Identify which cell holds the provided text, then report its (X, Y) central coordinate. 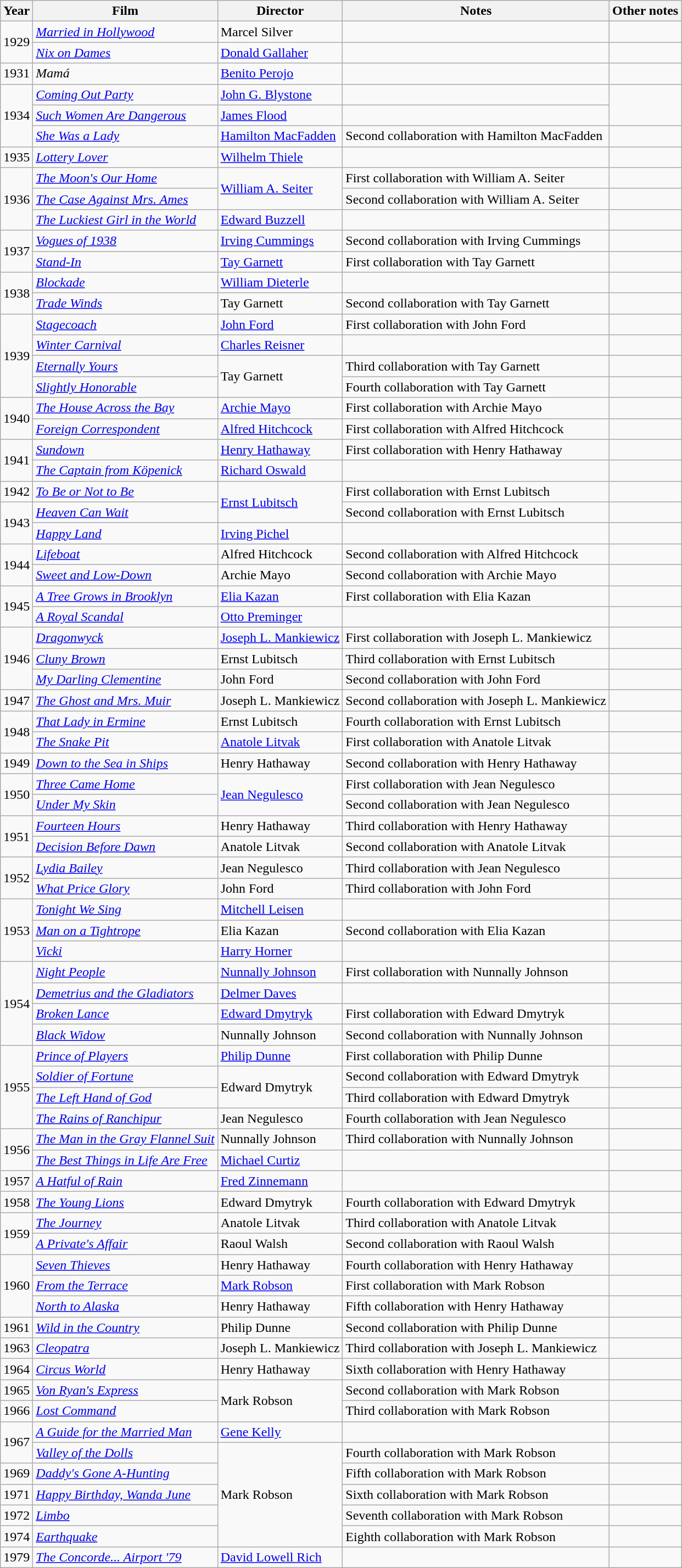
Third collaboration with Anatole Litvak (476, 1223)
First collaboration with Mark Robson (476, 1286)
1956 (16, 1150)
1949 (16, 763)
1929 (16, 42)
1961 (16, 1328)
1946 (16, 659)
First collaboration with Archie Mayo (476, 408)
1958 (16, 1202)
1974 (16, 1536)
1944 (16, 564)
Sweet and Low-Down (125, 575)
Otto Preminger (280, 617)
Under My Skin (125, 805)
1979 (16, 1557)
Mamá (125, 74)
Third collaboration with Joseph L. Mankiewicz (476, 1348)
Fourth collaboration with Jean Negulesco (476, 1118)
The Ghost and Mrs. Muir (125, 701)
Benito Perojo (280, 74)
Second collaboration with Nunnally Johnson (476, 1035)
First collaboration with Jean Negulesco (476, 784)
Fourteen Hours (125, 826)
Limbo (125, 1515)
First collaboration with Philip Dunne (476, 1056)
Stagecoach (125, 324)
1943 (16, 523)
Irving Cummings (280, 240)
1935 (16, 157)
Such Women Are Dangerous (125, 115)
Earthquake (125, 1536)
Third collaboration with Nunnally Johnson (476, 1139)
The Journey (125, 1223)
1965 (16, 1390)
First collaboration with Anatole Litvak (476, 742)
1953 (16, 930)
1972 (16, 1515)
Third collaboration with Ernst Lubitsch (476, 659)
Dragonwyck (125, 638)
Second collaboration with Henry Hathaway (476, 763)
Second collaboration with Philip Dunne (476, 1328)
Fifth collaboration with Henry Hathaway (476, 1307)
1964 (16, 1369)
Third collaboration with Jean Negulesco (476, 867)
North to Alaska (125, 1307)
What Price Glory (125, 888)
Seven Thieves (125, 1264)
The Young Lions (125, 1202)
My Darling Clementine (125, 680)
Edward Buzzell (280, 220)
Second collaboration with Raoul Walsh (476, 1244)
1939 (16, 356)
Foreign Correspondent (125, 429)
Second collaboration with Jean Negulesco (476, 805)
William Dieterle (280, 283)
1931 (16, 74)
Trade Winds (125, 304)
From the Terrace (125, 1286)
Lydia Bailey (125, 867)
1937 (16, 251)
Second collaboration with Alfred Hitchcock (476, 554)
1940 (16, 418)
Lifeboat (125, 554)
Man on a Tightrope (125, 931)
Second collaboration with Joseph L. Mankiewicz (476, 701)
Year (16, 11)
Wilhelm Thiele (280, 157)
The House Across the Bay (125, 408)
The Case Against Mrs. Ames (125, 199)
Heaven Can Wait (125, 512)
1963 (16, 1348)
James Flood (280, 115)
Third collaboration with Edward Dmytryk (476, 1097)
1934 (16, 115)
1936 (16, 199)
A Royal Scandal (125, 617)
Second collaboration with Elia Kazan (476, 931)
Demetrius and the Gladiators (125, 993)
First collaboration with John Ford (476, 324)
Sixth collaboration with Mark Robson (476, 1494)
Raoul Walsh (280, 1244)
Second collaboration with John Ford (476, 680)
Fifth collaboration with Mark Robson (476, 1474)
The Rains of Ranchipur (125, 1118)
Film (125, 11)
Fourth collaboration with Tay Garnett (476, 387)
Fourth collaboration with Mark Robson (476, 1453)
Eighth collaboration with Mark Robson (476, 1536)
Charles Reisner (280, 345)
David Lowell Rich (280, 1557)
Circus World (125, 1369)
Valley of the Dolls (125, 1453)
Third collaboration with Mark Robson (476, 1411)
Other notes (645, 11)
Down to the Sea in Ships (125, 763)
Delmer Daves (280, 993)
Blockade (125, 283)
Prince of Players (125, 1056)
1966 (16, 1411)
Black Widow (125, 1035)
1942 (16, 491)
Coming Out Party (125, 94)
Eternally Yours (125, 366)
Fred Zinnemann (280, 1181)
First collaboration with Ernst Lubitsch (476, 491)
1945 (16, 606)
The Man in the Gray Flannel Suit (125, 1139)
Irving Pichel (280, 533)
The Concorde... Airport '79 (125, 1557)
The Snake Pit (125, 742)
Fourth collaboration with Henry Hathaway (476, 1264)
Third collaboration with Tay Garnett (476, 366)
Michael Curtiz (280, 1160)
1971 (16, 1494)
Sundown (125, 450)
Winter Carnival (125, 345)
Night People (125, 972)
That Lady in Ermine (125, 721)
1967 (16, 1442)
A Guide for the Married Man (125, 1432)
1959 (16, 1233)
Donald Gallaher (280, 53)
Fourth collaboration with Ernst Lubitsch (476, 721)
Three Came Home (125, 784)
First collaboration with Elia Kazan (476, 596)
Notes (476, 11)
Happy Birthday, Wanda June (125, 1494)
Gene Kelly (280, 1432)
She Was a Lady (125, 136)
1954 (16, 1004)
Stand-In (125, 262)
Second collaboration with Tay Garnett (476, 304)
Daddy's Gone A-Hunting (125, 1474)
1938 (16, 293)
First collaboration with Henry Hathaway (476, 450)
Sixth collaboration with Henry Hathaway (476, 1369)
A Private's Affair (125, 1244)
First collaboration with Edward Dmytryk (476, 1014)
Second collaboration with Mark Robson (476, 1390)
Fourth collaboration with Edward Dmytryk (476, 1202)
Richard Oswald (280, 471)
Director (280, 11)
A Hatful of Rain (125, 1181)
First collaboration with William A. Seiter (476, 178)
Second collaboration with Ernst Lubitsch (476, 512)
Marcel Silver (280, 32)
1948 (16, 732)
Cleopatra (125, 1348)
To Be or Not to Be (125, 491)
1941 (16, 460)
First collaboration with Nunnally Johnson (476, 972)
Happy Land (125, 533)
Hamilton MacFadden (280, 136)
1950 (16, 794)
Von Ryan's Express (125, 1390)
Harry Horner (280, 951)
The Captain from Köpenick (125, 471)
Third collaboration with Henry Hathaway (476, 826)
The Moon's Our Home (125, 178)
1969 (16, 1474)
The Left Hand of God (125, 1097)
Second collaboration with William A. Seiter (476, 199)
1960 (16, 1285)
1955 (16, 1087)
Second collaboration with Edward Dmytryk (476, 1077)
Slightly Honorable (125, 387)
Vogues of 1938 (125, 240)
Tonight We Sing (125, 909)
Married in Hollywood (125, 32)
First collaboration with Joseph L. Mankiewicz (476, 638)
First collaboration with Alfred Hitchcock (476, 429)
The Best Things in Life Are Free (125, 1160)
Second collaboration with Anatole Litvak (476, 847)
William A. Seiter (280, 188)
1947 (16, 701)
Soldier of Fortune (125, 1077)
1951 (16, 836)
First collaboration with Tay Garnett (476, 262)
1957 (16, 1181)
Lottery Lover (125, 157)
Second collaboration with Hamilton MacFadden (476, 136)
Vicki (125, 951)
Cluny Brown (125, 659)
Second collaboration with Archie Mayo (476, 575)
Nix on Dames (125, 53)
A Tree Grows in Brooklyn (125, 596)
Broken Lance (125, 1014)
Lost Command (125, 1411)
Mitchell Leisen (280, 909)
Decision Before Dawn (125, 847)
Wild in the Country (125, 1328)
The Luckiest Girl in the World (125, 220)
Second collaboration with Irving Cummings (476, 240)
Seventh collaboration with Mark Robson (476, 1515)
Third collaboration with John Ford (476, 888)
John G. Blystone (280, 94)
1952 (16, 878)
